Return [X, Y] of the center of cell containing provided text 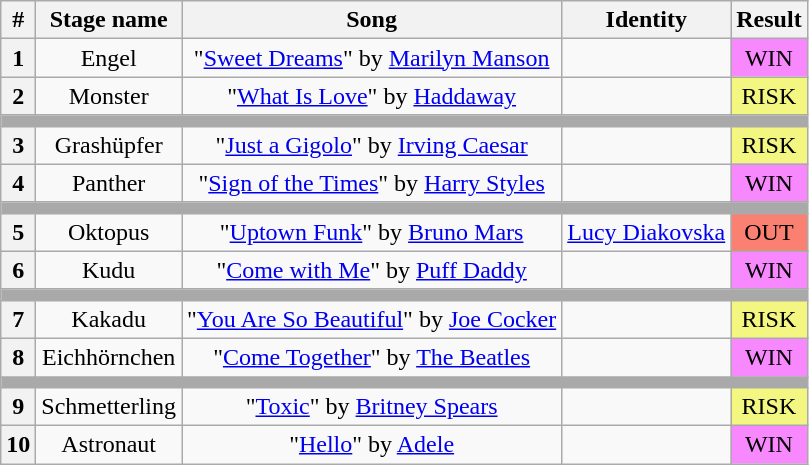
"Just a Gigolo" by Irving Caesar [372, 145]
# [18, 20]
Stage name [109, 20]
Lucy Diakovska [646, 232]
2 [18, 96]
Astronaut [109, 445]
"Toxic" by Britney Spears [372, 407]
9 [18, 407]
Monster [109, 96]
5 [18, 232]
Kakadu [109, 319]
Result [769, 20]
"Come Together" by The Beatles [372, 357]
"Uptown Funk" by Bruno Mars [372, 232]
3 [18, 145]
"What Is Love" by Haddaway [372, 96]
"Come with Me" by Puff Daddy [372, 270]
8 [18, 357]
"Sign of the Times" by Harry Styles [372, 183]
OUT [769, 232]
Kudu [109, 270]
Panther [109, 183]
Engel [109, 58]
Song [372, 20]
10 [18, 445]
Oktopus [109, 232]
Eichhörnchen [109, 357]
4 [18, 183]
Schmetterling [109, 407]
"You Are So Beautiful" by Joe Cocker [372, 319]
7 [18, 319]
6 [18, 270]
Identity [646, 20]
"Sweet Dreams" by Marilyn Manson [372, 58]
1 [18, 58]
Grashüpfer [109, 145]
"Hello" by Adele [372, 445]
